From the cell containing the given text, extract its center point as [X, Y] coordinate. 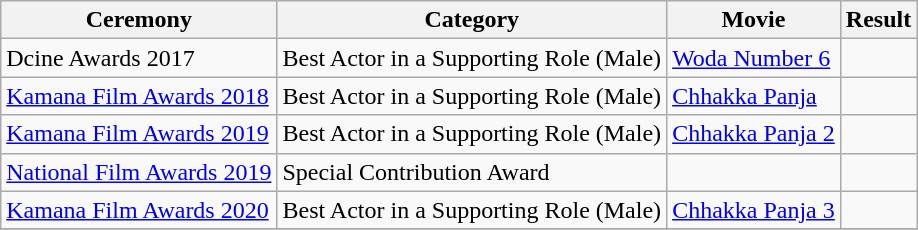
National Film Awards 2019 [139, 172]
Result [878, 20]
Movie [754, 20]
Kamana Film Awards 2018 [139, 96]
Kamana Film Awards 2019 [139, 134]
Chhakka Panja [754, 96]
Category [472, 20]
Woda Number 6 [754, 58]
Special Contribution Award [472, 172]
Ceremony [139, 20]
Kamana Film Awards 2020 [139, 210]
Chhakka Panja 2 [754, 134]
Chhakka Panja 3 [754, 210]
Dcine Awards 2017 [139, 58]
